Output the (X, Y) coordinate of the center of the cell containing the given text.  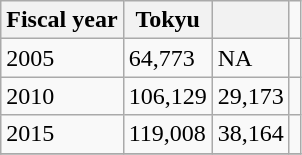
NA (250, 58)
29,173 (250, 96)
2010 (62, 96)
38,164 (250, 134)
Fiscal year (62, 20)
2015 (62, 134)
119,008 (168, 134)
Tokyu (168, 20)
2005 (62, 58)
106,129 (168, 96)
64,773 (168, 58)
